Output the (x, y) coordinate of the center of the cell containing the given text.  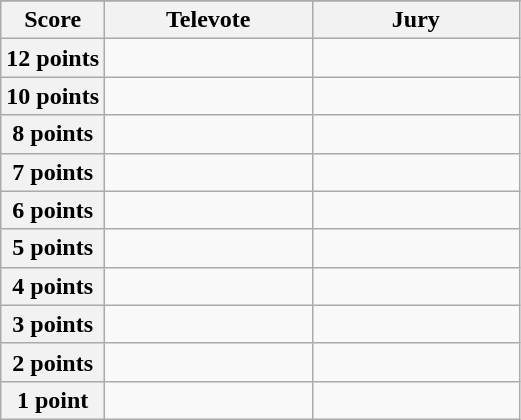
7 points (53, 172)
Score (53, 20)
6 points (53, 210)
10 points (53, 96)
2 points (53, 362)
5 points (53, 248)
3 points (53, 324)
Televote (209, 20)
Jury (416, 20)
8 points (53, 134)
12 points (53, 58)
1 point (53, 400)
4 points (53, 286)
